Return the [x, y] coordinate for the center point of the cell that contains the specified text.  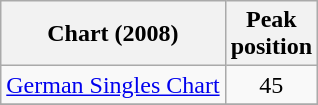
Chart (2008) [113, 34]
45 [271, 85]
German Singles Chart [113, 85]
Peakposition [271, 34]
